Pinpoint the cell where the given text exists, returning its (X, Y) midpoint coordinate. 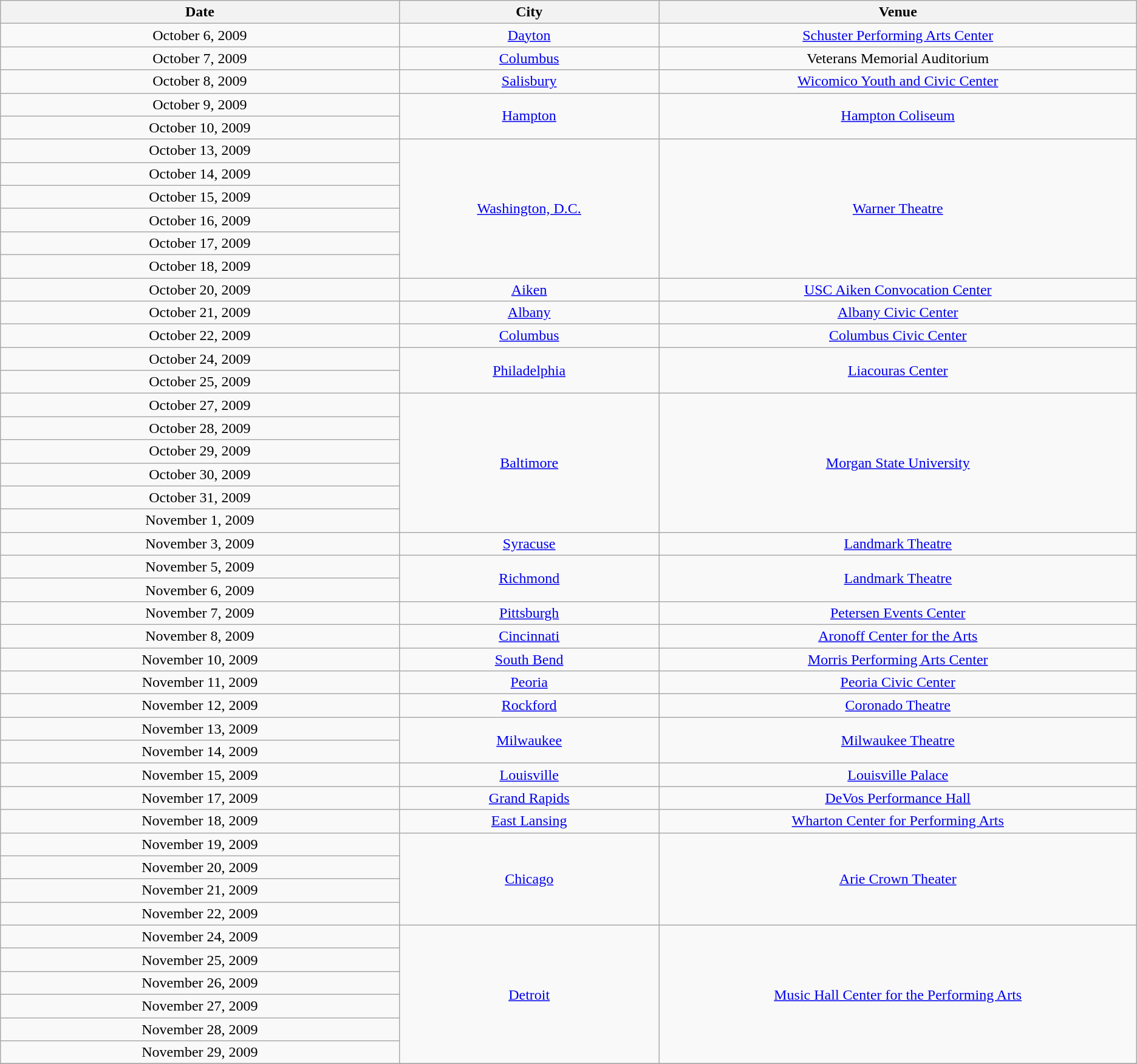
October 18, 2009 (200, 266)
Wicomico Youth and Civic Center (898, 81)
Detroit (529, 994)
Aronoff Center for the Arts (898, 636)
November 19, 2009 (200, 844)
October 29, 2009 (200, 451)
Baltimore (529, 463)
November 13, 2009 (200, 729)
November 5, 2009 (200, 567)
October 6, 2009 (200, 35)
Columbus Civic Center (898, 336)
Pittsburgh (529, 613)
November 29, 2009 (200, 1052)
Veterans Memorial Auditorium (898, 58)
November 26, 2009 (200, 983)
November 20, 2009 (200, 867)
Dayton (529, 35)
Date (200, 12)
Grand Rapids (529, 798)
October 8, 2009 (200, 81)
October 21, 2009 (200, 313)
Hampton Coliseum (898, 116)
Syracuse (529, 544)
November 15, 2009 (200, 775)
Peoria Civic Center (898, 683)
East Lansing (529, 821)
November 21, 2009 (200, 890)
Albany Civic Center (898, 313)
Chicago (529, 879)
October 16, 2009 (200, 220)
Morris Performing Arts Center (898, 659)
November 14, 2009 (200, 752)
October 22, 2009 (200, 336)
USC Aiken Convocation Center (898, 290)
November 25, 2009 (200, 960)
October 14, 2009 (200, 174)
Aiken (529, 290)
Liacouras Center (898, 370)
October 25, 2009 (200, 382)
Louisville (529, 775)
DeVos Performance Hall (898, 798)
October 13, 2009 (200, 151)
Cincinnati (529, 636)
November 18, 2009 (200, 821)
Hampton (529, 116)
Richmond (529, 578)
Wharton Center for Performing Arts (898, 821)
Milwaukee (529, 740)
October 20, 2009 (200, 290)
Rockford (529, 706)
Salisbury (529, 81)
Coronado Theatre (898, 706)
November 24, 2009 (200, 936)
October 24, 2009 (200, 359)
October 28, 2009 (200, 428)
Albany (529, 313)
November 3, 2009 (200, 544)
November 6, 2009 (200, 590)
Venue (898, 12)
October 27, 2009 (200, 405)
Washington, D.C. (529, 208)
October 30, 2009 (200, 474)
Arie Crown Theater (898, 879)
Music Hall Center for the Performing Arts (898, 994)
October 10, 2009 (200, 128)
South Bend (529, 659)
November 11, 2009 (200, 683)
Louisville Palace (898, 775)
November 8, 2009 (200, 636)
November 7, 2009 (200, 613)
Morgan State University (898, 463)
Philadelphia (529, 370)
City (529, 12)
Peoria (529, 683)
October 31, 2009 (200, 497)
November 10, 2009 (200, 659)
October 17, 2009 (200, 243)
November 28, 2009 (200, 1029)
November 22, 2009 (200, 913)
Milwaukee Theatre (898, 740)
Petersen Events Center (898, 613)
November 1, 2009 (200, 520)
November 17, 2009 (200, 798)
November 27, 2009 (200, 1006)
October 7, 2009 (200, 58)
October 9, 2009 (200, 104)
October 15, 2009 (200, 197)
November 12, 2009 (200, 706)
Schuster Performing Arts Center (898, 35)
Warner Theatre (898, 208)
